Provide the (x, y) coordinate of the cell's center where the given text is located.  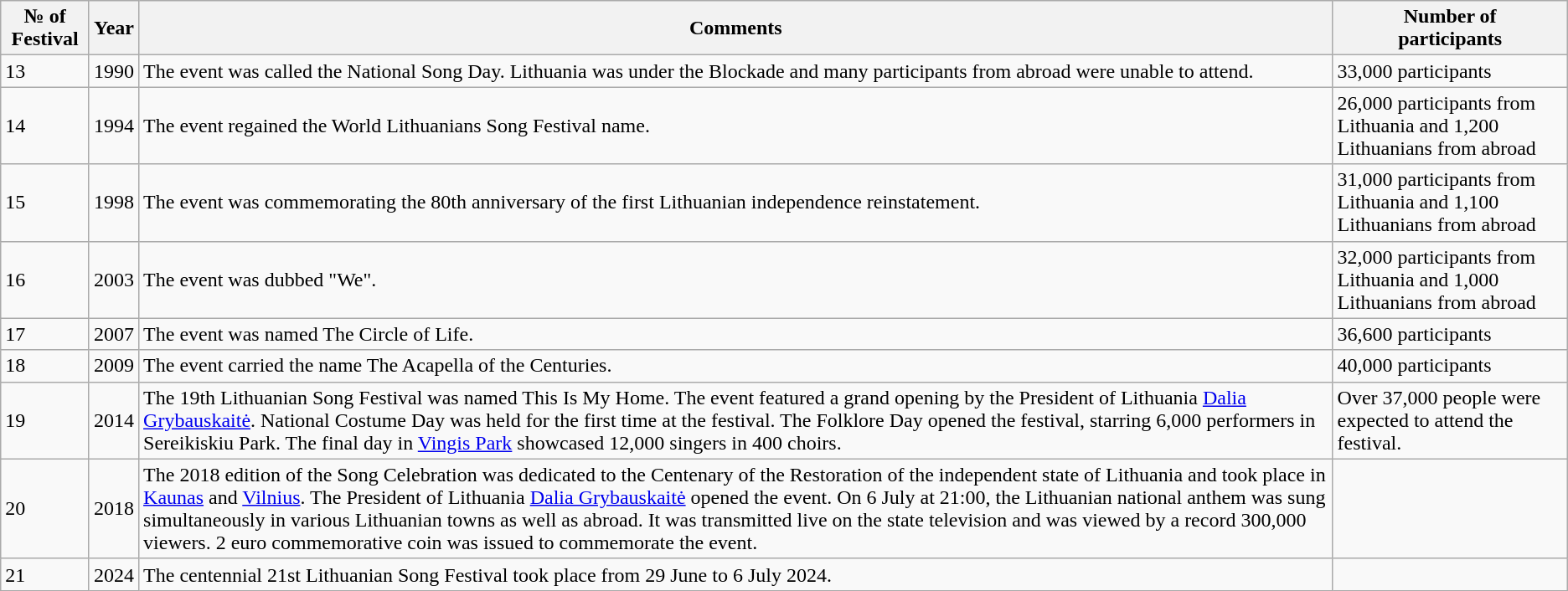
36,600 participants (1450, 334)
The event was commemorating the 80th anniversary of the first Lithuanian independence reinstatement. (736, 203)
2009 (114, 366)
2007 (114, 334)
№ of Festival (45, 28)
14 (45, 126)
1990 (114, 71)
15 (45, 203)
17 (45, 334)
31,000 participants from Lithuania and 1,100 Lithuanians from abroad (1450, 203)
16 (45, 280)
21 (45, 574)
2003 (114, 280)
Year (114, 28)
40,000 participants (1450, 366)
Number ofparticipants (1450, 28)
The event was dubbed "We". (736, 280)
19 (45, 420)
26,000 participants from Lithuania and 1,200 Lithuanians from abroad (1450, 126)
33,000 participants (1450, 71)
20 (45, 509)
13 (45, 71)
The event carried the name The Acapella of the Centuries. (736, 366)
Comments (736, 28)
32,000 participants from Lithuania and 1,000 Lithuanians from abroad (1450, 280)
The event regained the World Lithuanians Song Festival name. (736, 126)
The event was named The Circle of Life. (736, 334)
The centennial 21st Lithuanian Song Festival took place from 29 June to 6 July 2024. (736, 574)
The event was called the National Song Day. Lithuania was under the Blockade and many participants from abroad were unable to attend. (736, 71)
18 (45, 366)
2014 (114, 420)
2024 (114, 574)
Over 37,000 people were expected to attend the festival. (1450, 420)
1994 (114, 126)
1998 (114, 203)
2018 (114, 509)
